From the cell containing the given text, extract its center point as [X, Y] coordinate. 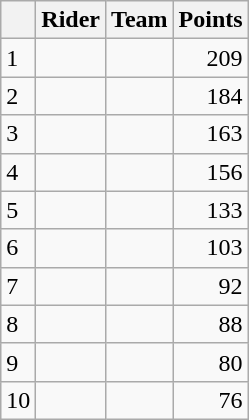
3 [18, 134]
5 [18, 210]
76 [210, 400]
92 [210, 286]
156 [210, 172]
4 [18, 172]
163 [210, 134]
2 [18, 96]
103 [210, 248]
Team [140, 20]
Points [210, 20]
9 [18, 362]
7 [18, 286]
133 [210, 210]
80 [210, 362]
6 [18, 248]
1 [18, 58]
Rider [71, 20]
88 [210, 324]
209 [210, 58]
8 [18, 324]
10 [18, 400]
184 [210, 96]
